Scan for the cell matching the given text and deliver its (x, y) coordinate at center. 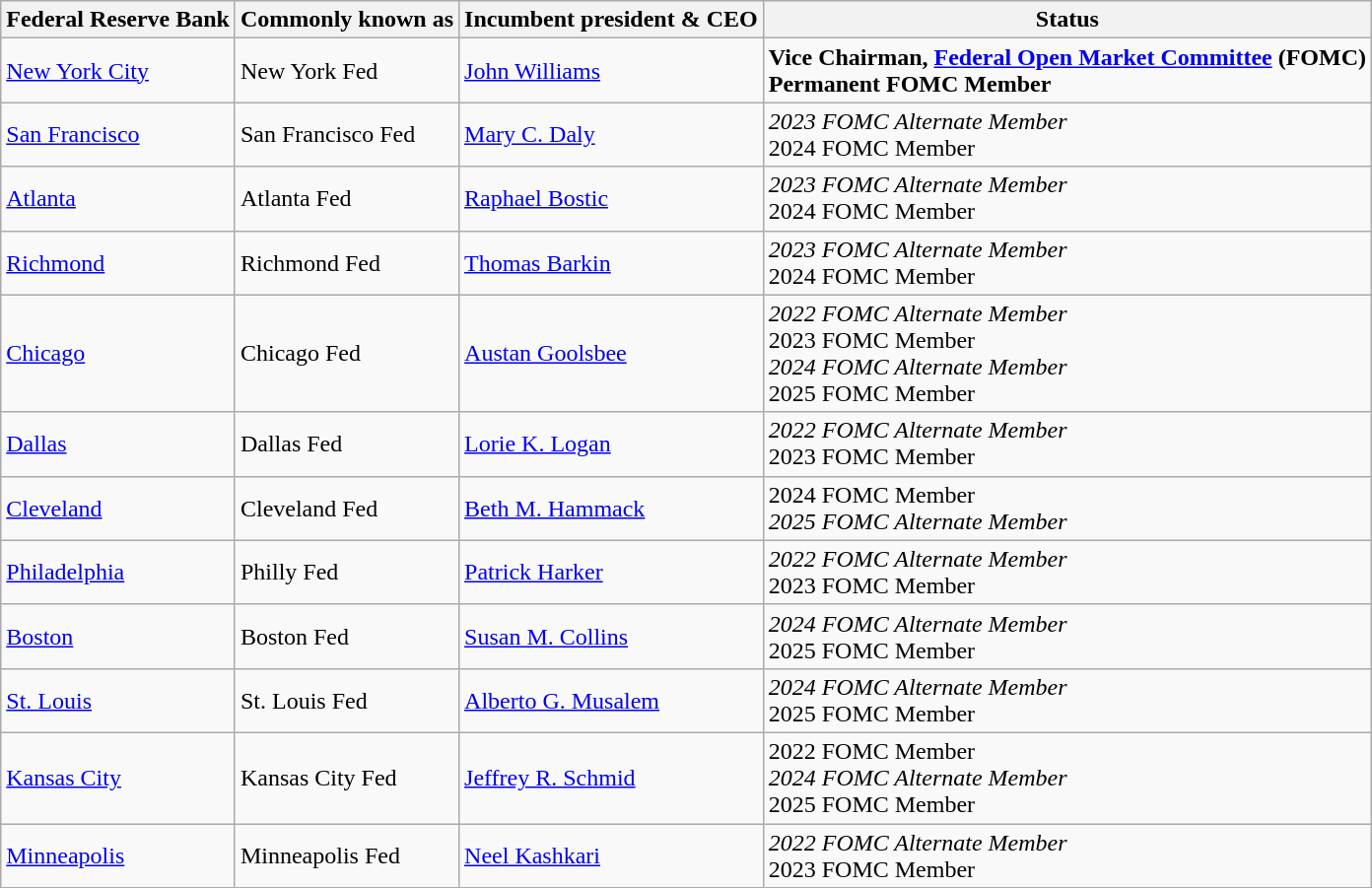
Kansas City (118, 778)
Chicago Fed (347, 353)
2022 FOMC Alternate Member2023 FOMC Member2024 FOMC Alternate Member2025 FOMC Member (1066, 353)
Neel Kashkari (611, 855)
St. Louis (118, 700)
Jeffrey R. Schmid (611, 778)
New York City (118, 71)
Susan M. Collins (611, 637)
San Francisco Fed (347, 134)
Philly Fed (347, 572)
Kansas City Fed (347, 778)
Austan Goolsbee (611, 353)
Atlanta Fed (347, 199)
Alberto G. Musalem (611, 700)
Commonly known as (347, 20)
San Francisco (118, 134)
Boston Fed (347, 637)
Boston (118, 637)
Cleveland (118, 509)
Atlanta (118, 199)
Dallas (118, 444)
Incumbent president & CEO (611, 20)
Lorie K. Logan (611, 444)
Cleveland Fed (347, 509)
Mary C. Daly (611, 134)
Patrick Harker (611, 572)
Status (1066, 20)
Richmond (118, 262)
2024 FOMC Member2025 FOMC Alternate Member (1066, 509)
Minneapolis (118, 855)
Beth M. Hammack (611, 509)
Dallas Fed (347, 444)
Richmond Fed (347, 262)
New York Fed (347, 71)
Chicago (118, 353)
Philadelphia (118, 572)
Vice Chairman, Federal Open Market Committee (FOMC)Permanent FOMC Member (1066, 71)
Raphael Bostic (611, 199)
Federal Reserve Bank (118, 20)
John Williams (611, 71)
2022 FOMC Member2024 FOMC Alternate Member2025 FOMC Member (1066, 778)
St. Louis Fed (347, 700)
Minneapolis Fed (347, 855)
Thomas Barkin (611, 262)
